Scan for the cell matching the given text and deliver its [X, Y] coordinate at center. 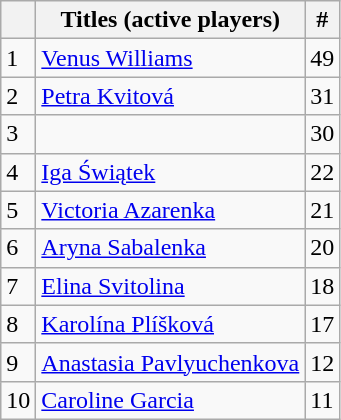
30 [322, 134]
7 [18, 286]
11 [322, 400]
Anastasia Pavlyuchenkova [170, 362]
8 [18, 324]
12 [322, 362]
20 [322, 248]
31 [322, 96]
# [322, 20]
9 [18, 362]
2 [18, 96]
Iga Świątek [170, 172]
17 [322, 324]
3 [18, 134]
Elina Svitolina [170, 286]
Caroline Garcia [170, 400]
Aryna Sabalenka [170, 248]
Titles (active players) [170, 20]
6 [18, 248]
Petra Kvitová [170, 96]
Venus Williams [170, 58]
5 [18, 210]
18 [322, 286]
Victoria Azarenka [170, 210]
49 [322, 58]
Karolína Plíšková [170, 324]
22 [322, 172]
21 [322, 210]
10 [18, 400]
1 [18, 58]
4 [18, 172]
